For the text-containing cell, return its midpoint in [x, y] coordinate format. 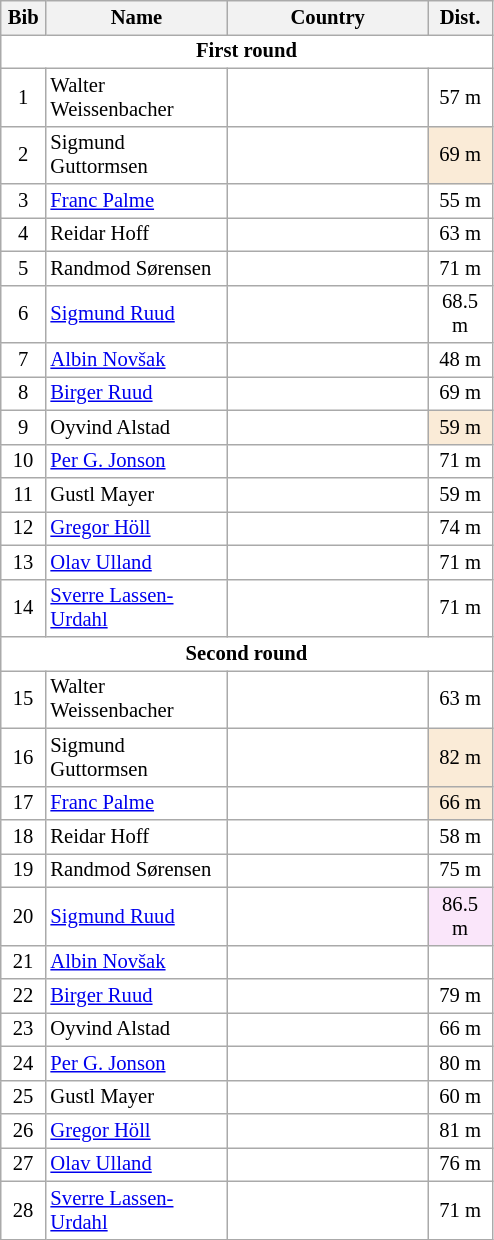
Dist. [460, 17]
82 m [460, 757]
2 [24, 155]
28 [24, 1210]
18 [24, 837]
80 m [460, 1063]
13 [24, 562]
1 [24, 97]
58 m [460, 837]
20 [24, 916]
19 [24, 870]
48 m [460, 359]
15 [24, 699]
4 [24, 234]
Bib [24, 17]
21 [24, 962]
6 [24, 314]
55 m [460, 201]
23 [24, 1029]
74 m [460, 528]
11 [24, 495]
76 m [460, 1164]
Second round [246, 653]
86.5 m [460, 916]
Name [136, 17]
7 [24, 359]
68.5 m [460, 314]
57 m [460, 97]
9 [24, 427]
3 [24, 201]
27 [24, 1164]
Country [327, 17]
8 [24, 393]
22 [24, 995]
First round [246, 51]
16 [24, 757]
26 [24, 1131]
81 m [460, 1131]
5 [24, 268]
24 [24, 1063]
17 [24, 803]
60 m [460, 1097]
75 m [460, 870]
14 [24, 608]
10 [24, 461]
12 [24, 528]
25 [24, 1097]
79 m [460, 995]
